Scan for the cell matching the given text and deliver its (x, y) coordinate at center. 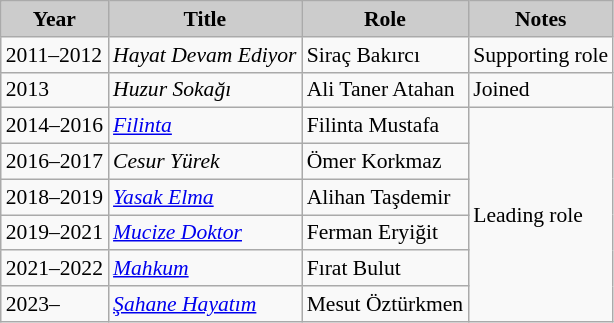
Role (386, 19)
Ali Taner Atahan (386, 90)
Fırat Bulut (386, 269)
Huzur Sokağı (205, 90)
Year (54, 19)
Şahane Hayatım (205, 304)
Joined (540, 90)
2021–2022 (54, 269)
Supporting role (540, 55)
2018–2019 (54, 197)
Ömer Korkmaz (386, 162)
Alihan Taşdemir (386, 197)
Cesur Yürek (205, 162)
2016–2017 (54, 162)
Mahkum (205, 269)
Title (205, 19)
Hayat Devam Ediyor (205, 55)
Filinta Mustafa (386, 126)
2011–2012 (54, 55)
Mesut Öztürkmen (386, 304)
2019–2021 (54, 233)
Mucize Doktor (205, 233)
2013 (54, 90)
Yasak Elma (205, 197)
Siraç Bakırcı (386, 55)
2014–2016 (54, 126)
Leading role (540, 215)
Filinta (205, 126)
Notes (540, 19)
Ferman Eryiğit (386, 233)
2023– (54, 304)
